Return [X, Y] of the center of cell containing provided text 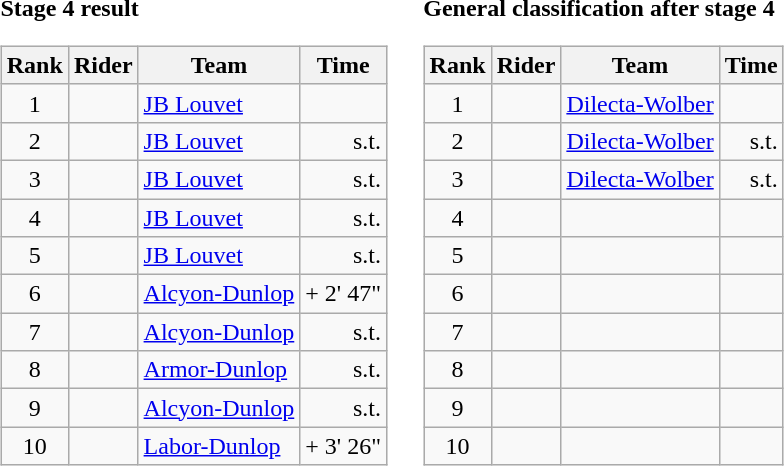
Labor-Dunlop [219, 446]
Armor-Dunlop [219, 370]
+ 2' 47" [344, 294]
+ 3' 26" [344, 446]
